Return the (X, Y) coordinate for the center point of the cell that contains the specified text.  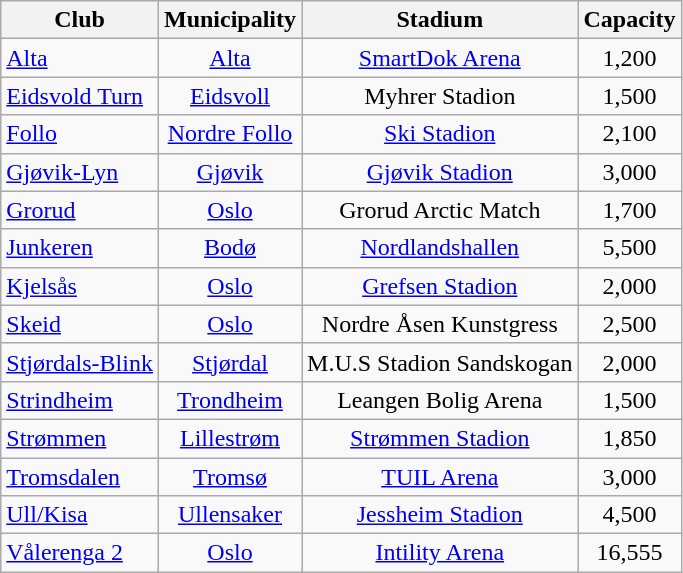
Gjøvik Stadion (440, 172)
Eidsvoll (230, 96)
SmartDok Arena (440, 58)
Strømmen (80, 438)
Strømmen Stadion (440, 438)
5,500 (630, 248)
Vålerenga 2 (80, 553)
1,700 (630, 210)
Club (80, 20)
Grorud Arctic Match (440, 210)
Ullensaker (230, 515)
Leangen Bolig Arena (440, 400)
Nordre Åsen Kunstgress (440, 324)
2,500 (630, 324)
Nordre Follo (230, 134)
Kjelsås (80, 286)
Follo (80, 134)
Tromsø (230, 477)
Municipality (230, 20)
Gjøvik-Lyn (80, 172)
Eidsvold Turn (80, 96)
TUIL Arena (440, 477)
Grefsen Stadion (440, 286)
Intility Arena (440, 553)
Gjøvik (230, 172)
Stadium (440, 20)
Grorud (80, 210)
Jessheim Stadion (440, 515)
1,200 (630, 58)
Capacity (630, 20)
Ski Stadion (440, 134)
16,555 (630, 553)
Stjørdals-Blink (80, 362)
Myhrer Stadion (440, 96)
2,100 (630, 134)
1,850 (630, 438)
Bodø (230, 248)
Ull/Kisa (80, 515)
Junkeren (80, 248)
Stjørdal (230, 362)
Tromsdalen (80, 477)
Skeid (80, 324)
Lillestrøm (230, 438)
Strindheim (80, 400)
4,500 (630, 515)
Nordlandshallen (440, 248)
Trondheim (230, 400)
M.U.S Stadion Sandskogan (440, 362)
